Locate the cell with the specified text and output its [x, y] center coordinate. 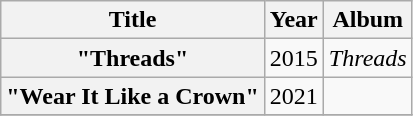
"Threads" [133, 58]
Year [294, 20]
2015 [294, 58]
Threads [368, 58]
2021 [294, 96]
"Wear It Like a Crown" [133, 96]
Album [368, 20]
Title [133, 20]
